Output the (x, y) coordinate of the center of the cell containing the given text.  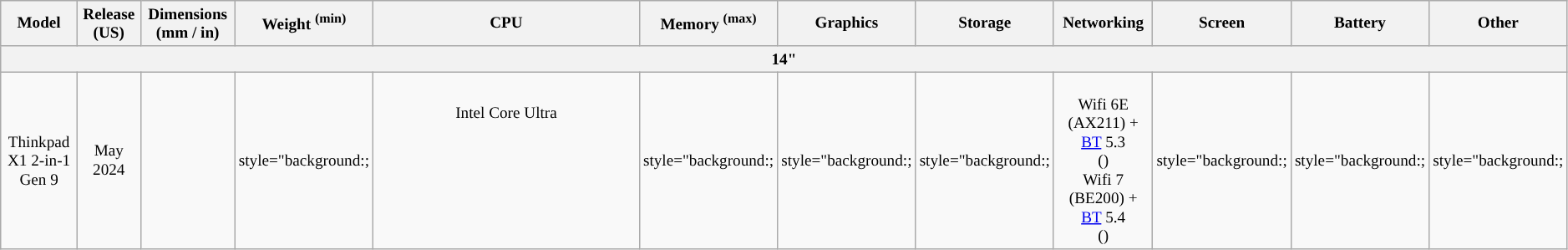
Graphics (847, 23)
14" (784, 59)
Battery (1360, 23)
Networking (1103, 23)
Other (1499, 23)
Dimensions (mm / in) (187, 23)
CPU (506, 23)
Wifi 6E (AX211) + BT 5.3 ()Wifi 7 (BE200) + BT 5.4 () (1103, 161)
Model (39, 23)
Weight (min) (304, 23)
May 2024 (109, 161)
Release (US) (109, 23)
Screen (1221, 23)
Thinkpad X1 2-in-1 Gen 9 (39, 161)
Intel Core Ultra (506, 161)
Storage (984, 23)
Memory (max) (708, 23)
